For the text-containing cell, return its midpoint in (x, y) coordinate format. 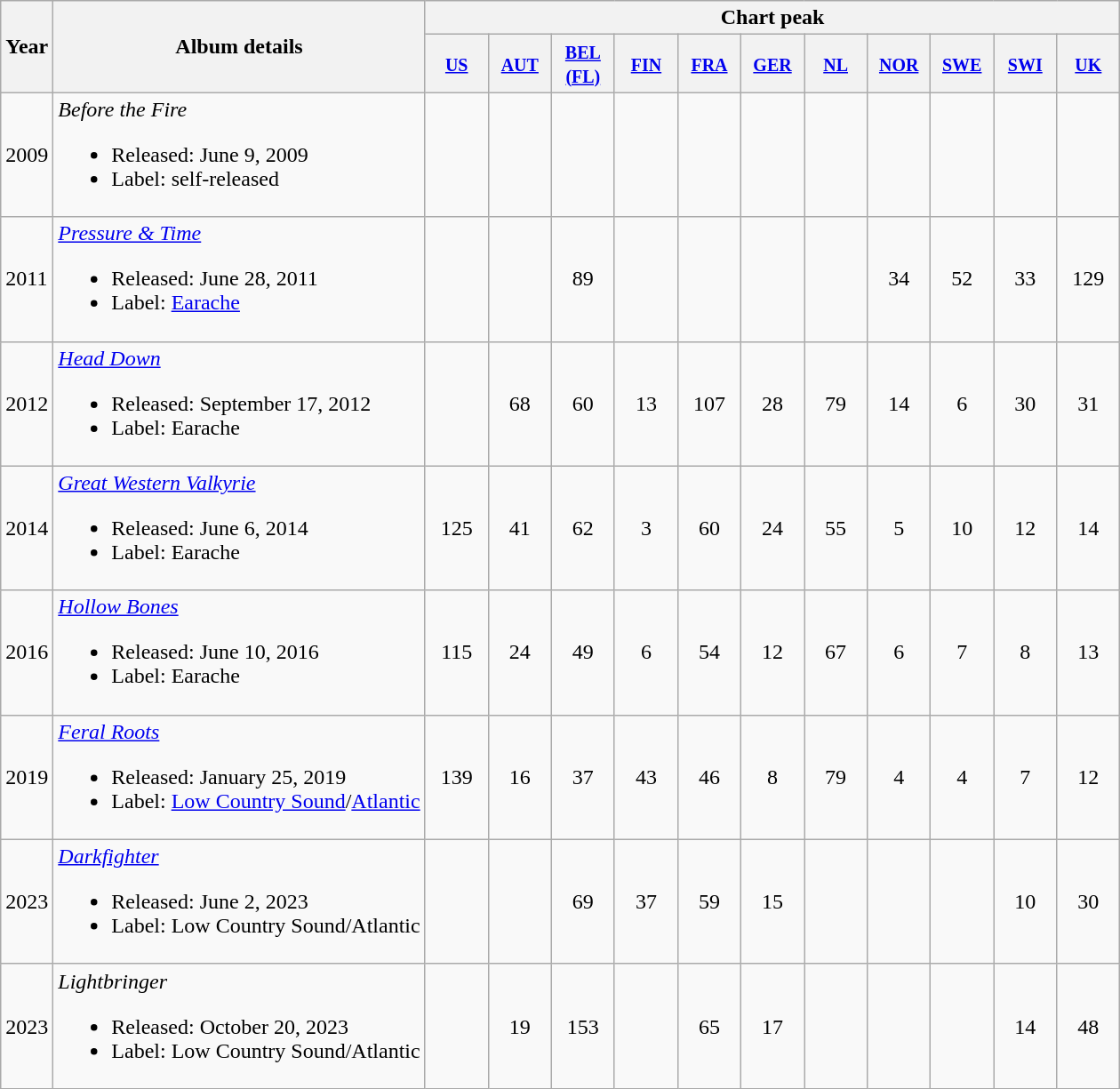
55 (836, 528)
62 (583, 528)
NL (836, 64)
19 (519, 1026)
16 (519, 777)
67 (836, 653)
2011 (27, 279)
Before the FireReleased: June 9, 2009Label: self-released (239, 155)
65 (709, 1026)
FIN (645, 64)
54 (709, 653)
139 (457, 777)
Hollow BonesReleased: June 10, 2016Label: Earache (239, 653)
SWE (962, 64)
52 (962, 279)
107 (709, 404)
Album details (239, 46)
Great Western ValkyrieReleased: June 6, 2014Label: Earache (239, 528)
5 (900, 528)
FRA (709, 64)
Chart peak (772, 18)
28 (773, 404)
SWI (1026, 64)
31 (1088, 404)
89 (583, 279)
59 (709, 901)
Year (27, 46)
2009 (27, 155)
Pressure & TimeReleased: June 28, 2011Label: Earache (239, 279)
UK (1088, 64)
34 (900, 279)
48 (1088, 1026)
2016 (27, 653)
49 (583, 653)
2012 (27, 404)
BEL(FL) (583, 64)
NOR (900, 64)
125 (457, 528)
DarkfighterReleased: June 2, 2023Label: Low Country Sound/Atlantic (239, 901)
33 (1026, 279)
2019 (27, 777)
Head DownReleased: September 17, 2012Label: Earache (239, 404)
41 (519, 528)
129 (1088, 279)
17 (773, 1026)
115 (457, 653)
46 (709, 777)
153 (583, 1026)
2014 (27, 528)
Feral RootsReleased: January 25, 2019Label: Low Country Sound/Atlantic (239, 777)
GER (773, 64)
3 (645, 528)
AUT (519, 64)
69 (583, 901)
15 (773, 901)
LightbringerReleased: October 20, 2023Label: Low Country Sound/Atlantic (239, 1026)
43 (645, 777)
US (457, 64)
68 (519, 404)
